Output the [X, Y] coordinate of the center of the cell containing the given text.  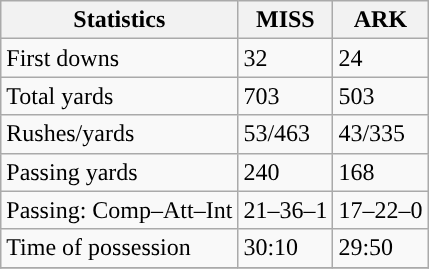
21–36–1 [286, 210]
29:50 [380, 248]
503 [380, 96]
Total yards [120, 96]
Rushes/yards [120, 134]
Passing yards [120, 172]
Time of possession [120, 248]
703 [286, 96]
43/335 [380, 134]
Passing: Comp–Att–Int [120, 210]
First downs [120, 58]
30:10 [286, 248]
24 [380, 58]
MISS [286, 20]
17–22–0 [380, 210]
Statistics [120, 20]
168 [380, 172]
32 [286, 58]
ARK [380, 20]
240 [286, 172]
53/463 [286, 134]
